From the cell containing the given text, extract its center point as [X, Y] coordinate. 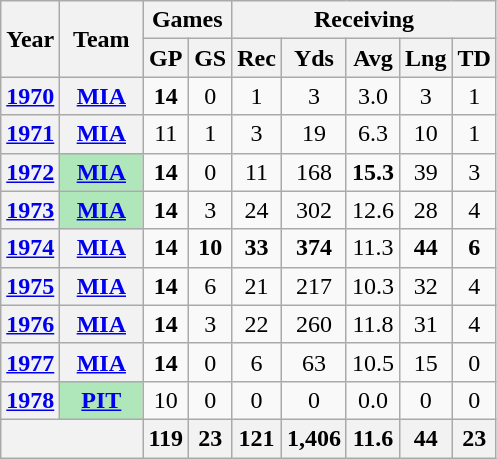
24 [257, 210]
1976 [30, 324]
217 [314, 286]
GP [166, 58]
22 [257, 324]
1970 [30, 96]
1975 [30, 286]
32 [426, 286]
1978 [30, 400]
Year [30, 39]
1972 [30, 172]
PIT [102, 400]
33 [257, 248]
1,406 [314, 438]
11.8 [372, 324]
Avg [372, 58]
15 [426, 362]
121 [257, 438]
28 [426, 210]
374 [314, 248]
63 [314, 362]
15.3 [372, 172]
10.5 [372, 362]
260 [314, 324]
19 [314, 134]
1977 [30, 362]
Receiving [364, 20]
0.0 [372, 400]
168 [314, 172]
39 [426, 172]
1973 [30, 210]
1974 [30, 248]
3.0 [372, 96]
119 [166, 438]
31 [426, 324]
Yds [314, 58]
6.3 [372, 134]
21 [257, 286]
1971 [30, 134]
GS [210, 58]
302 [314, 210]
Team [102, 39]
TD [474, 58]
12.6 [372, 210]
Rec [257, 58]
11.6 [372, 438]
Lng [426, 58]
11.3 [372, 248]
10.3 [372, 286]
Games [188, 20]
